Return (X, Y) of the center of cell containing provided text 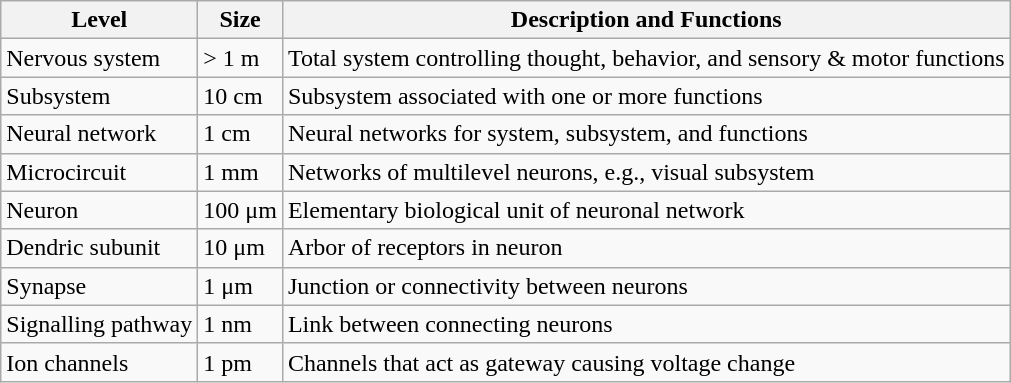
1 μm (240, 286)
Arbor of receptors in neuron (646, 248)
Junction or connectivity between neurons (646, 286)
Synapse (100, 286)
> 1 m (240, 58)
100 μm (240, 210)
10 μm (240, 248)
Subsystem (100, 96)
Ion channels (100, 362)
Dendric subunit (100, 248)
10 cm (240, 96)
Nervous system (100, 58)
Description and Functions (646, 20)
Channels that act as gateway causing voltage change (646, 362)
Link between connecting neurons (646, 324)
Neural network (100, 134)
Neural networks for system, subsystem, and functions (646, 134)
Elementary biological unit of neuronal network (646, 210)
Networks of multilevel neurons, e.g., visual subsystem (646, 172)
1 mm (240, 172)
Total system controlling thought, behavior, and sensory & motor functions (646, 58)
1 pm (240, 362)
1 cm (240, 134)
Signalling pathway (100, 324)
Subsystem associated with one or more functions (646, 96)
Level (100, 20)
1 nm (240, 324)
Neuron (100, 210)
Size (240, 20)
Microcircuit (100, 172)
